Identify which cell holds the provided text, then report its [x, y] central coordinate. 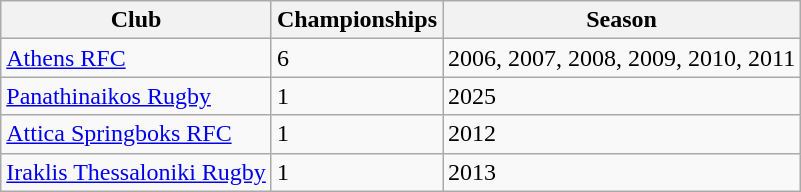
Athens RFC [136, 58]
2012 [621, 134]
Championships [356, 20]
Attica Springboks RFC [136, 134]
2025 [621, 96]
6 [356, 58]
2006, 2007, 2008, 2009, 2010, 2011 [621, 58]
2013 [621, 172]
Club [136, 20]
Season [621, 20]
Panathinaikos Rugby [136, 96]
Iraklis Thessaloniki Rugby [136, 172]
